Locate the cell with the specified text and output its (X, Y) center coordinate. 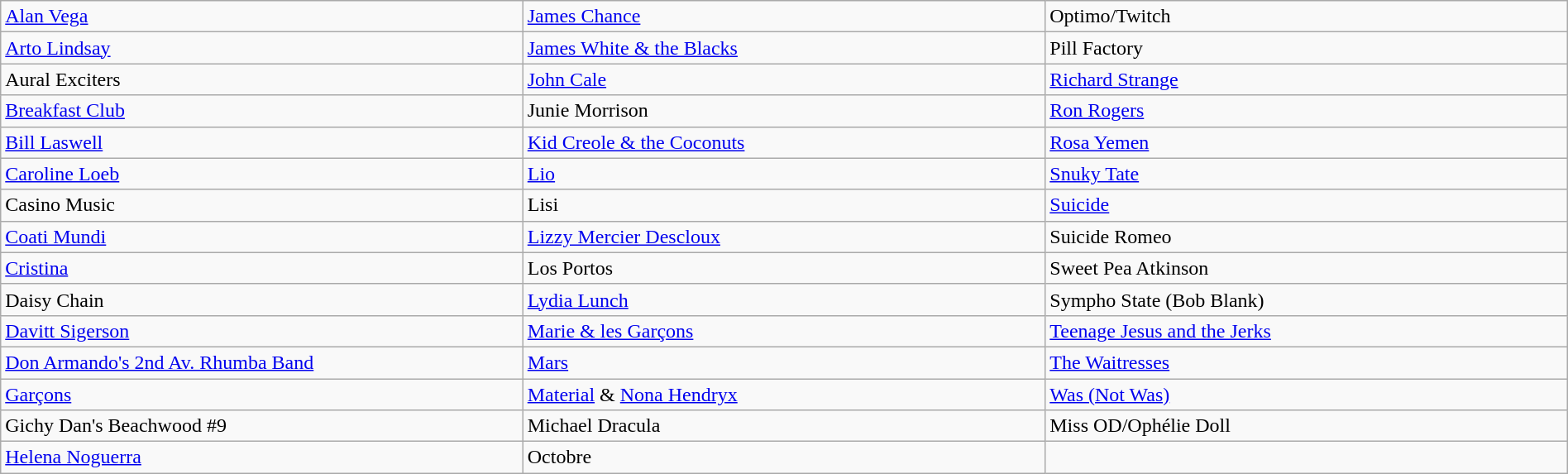
Suicide (1307, 205)
Was (Not Was) (1307, 395)
Lio (784, 174)
Suicide Romeo (1307, 237)
Lydia Lunch (784, 299)
Breakfast Club (262, 111)
Pill Factory (1307, 48)
Sympho State (Bob Blank) (1307, 299)
Coati Mundi (262, 237)
James Chance (784, 17)
Junie Morrison (784, 111)
Cristina (262, 268)
Davitt Sigerson (262, 331)
Aural Exciters (262, 79)
Helena Noguerra (262, 457)
John Cale (784, 79)
Kid Creole & the Coconuts (784, 142)
Sweet Pea Atkinson (1307, 268)
Casino Music (262, 205)
James White & the Blacks (784, 48)
Optimo/Twitch (1307, 17)
Teenage Jesus and the Jerks (1307, 331)
Marie & les Garçons (784, 331)
Ron Rogers (1307, 111)
Mars (784, 362)
Lisi (784, 205)
Richard Strange (1307, 79)
Miss OD/Ophélie Doll (1307, 426)
Lizzy Mercier Descloux (784, 237)
Snuky Tate (1307, 174)
Bill Laswell (262, 142)
Caroline Loeb (262, 174)
Alan Vega (262, 17)
The Waitresses (1307, 362)
Don Armando's 2nd Av. Rhumba Band (262, 362)
Los Portos (784, 268)
Arto Lindsay (262, 48)
Garçons (262, 395)
Material & Nona Hendryx (784, 395)
Octobre (784, 457)
Gichy Dan's Beachwood #9 (262, 426)
Michael Dracula (784, 426)
Daisy Chain (262, 299)
Rosa Yemen (1307, 142)
